Determine the (x, y) coordinate at the center of the cell enclosing the given text.  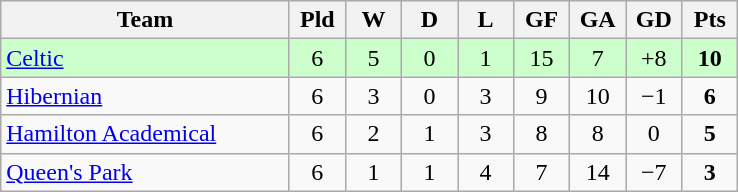
+8 (654, 58)
GA (598, 20)
GD (654, 20)
4 (486, 172)
L (486, 20)
2 (373, 134)
GF (542, 20)
−7 (654, 172)
Pts (710, 20)
Hibernian (146, 96)
Team (146, 20)
Hamilton Academical (146, 134)
W (373, 20)
15 (542, 58)
−1 (654, 96)
14 (598, 172)
9 (542, 96)
Pld (317, 20)
D (429, 20)
Celtic (146, 58)
Queen's Park (146, 172)
